Extract the (x, y) coordinate from the center of the cell holding the provided text.  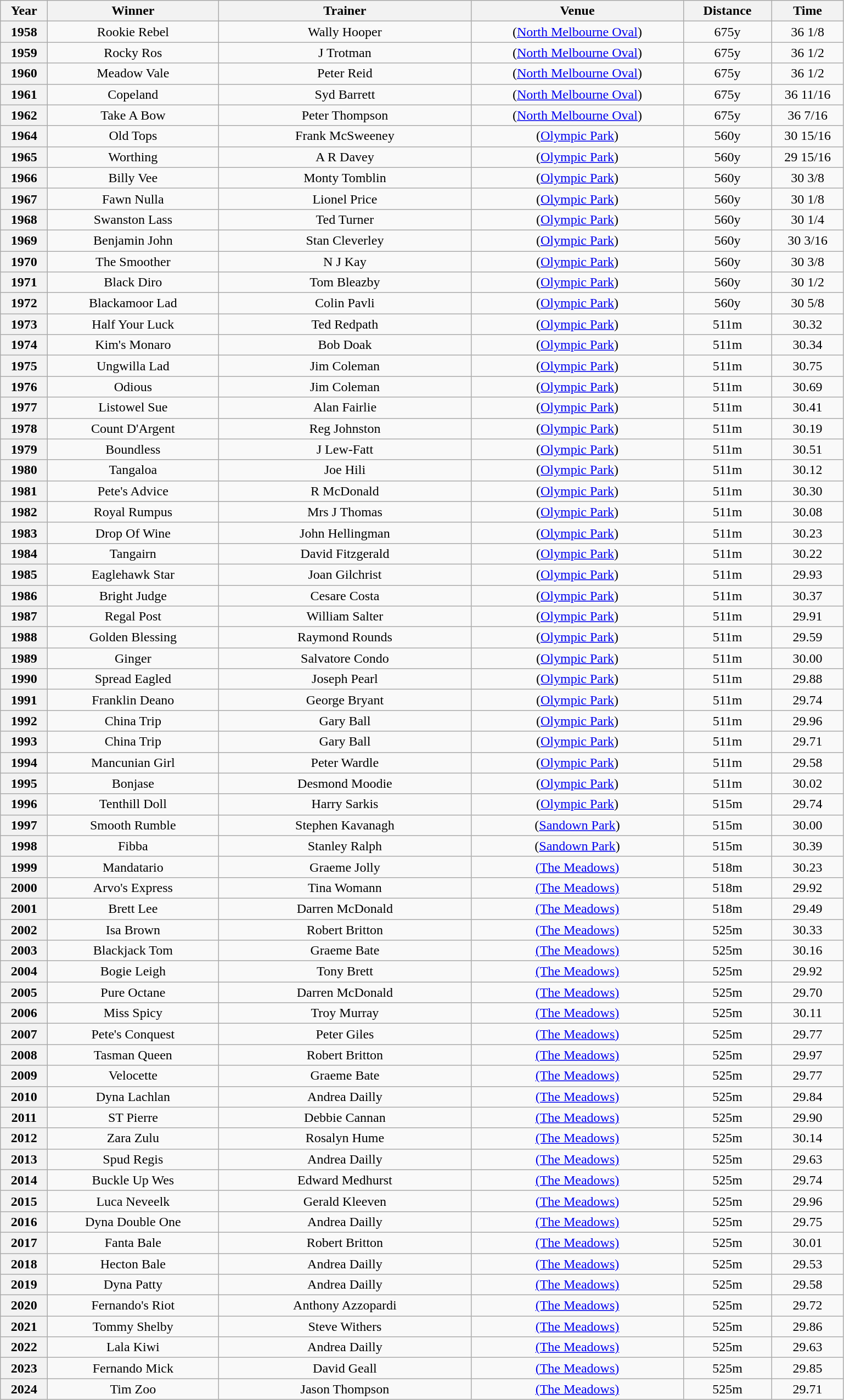
Royal Rumpus (133, 512)
30.16 (808, 951)
Kim's Monaro (133, 345)
30.08 (808, 512)
1960 (24, 74)
1996 (24, 804)
Stanley Ralph (345, 846)
29.59 (808, 637)
2010 (24, 1097)
Lionel Price (345, 199)
29.88 (808, 679)
2015 (24, 1201)
1985 (24, 574)
2018 (24, 1263)
William Salter (345, 617)
2007 (24, 1034)
29.93 (808, 574)
Bob Doak (345, 345)
1969 (24, 240)
30.37 (808, 595)
Count D'Argent (133, 428)
Troy Murray (345, 1013)
Tommy Shelby (133, 1326)
Tenthill Doll (133, 804)
Take A Bow (133, 115)
29.85 (808, 1368)
Luca Neveelk (133, 1201)
2020 (24, 1306)
Stephen Kavanagh (345, 825)
Dyna Double One (133, 1222)
Listowel Sue (133, 408)
2002 (24, 930)
Black Diro (133, 283)
2004 (24, 972)
Colin Pavli (345, 303)
29.72 (808, 1306)
Trainer (345, 11)
Pure Octane (133, 992)
Miss Spicy (133, 1013)
Cesare Costa (345, 595)
Monty Tomblin (345, 178)
Joseph Pearl (345, 679)
36 7/16 (808, 115)
1962 (24, 115)
Dyna Patty (133, 1285)
1965 (24, 157)
30 1/8 (808, 199)
Golden Blessing (133, 637)
Tasman Queen (133, 1055)
The Smoother (133, 262)
Ted Redpath (345, 324)
29.75 (808, 1222)
1986 (24, 595)
1984 (24, 554)
30.34 (808, 345)
30.39 (808, 846)
Isa Brown (133, 930)
Drop Of Wine (133, 533)
Blackamoor Lad (133, 303)
Peter Giles (345, 1034)
1973 (24, 324)
David Geall (345, 1368)
29.91 (808, 617)
2001 (24, 908)
Rosalyn Hume (345, 1138)
2021 (24, 1326)
Benjamin John (133, 240)
29.84 (808, 1097)
Zara Zulu (133, 1138)
1988 (24, 637)
John Hellingman (345, 533)
2008 (24, 1055)
Copeland (133, 94)
Tina Womann (345, 888)
Odious (133, 387)
Pete's Advice (133, 491)
30.22 (808, 554)
Year (24, 11)
1974 (24, 345)
Arvo's Express (133, 888)
30.41 (808, 408)
1966 (24, 178)
Hecton Bale (133, 1263)
1958 (24, 32)
1968 (24, 219)
Bogie Leigh (133, 972)
Mandatario (133, 867)
Frank McSweeney (345, 136)
Bright Judge (133, 595)
Joan Gilchrist (345, 574)
Ted Turner (345, 219)
1991 (24, 700)
Venue (577, 11)
Ginger (133, 658)
30.19 (808, 428)
1980 (24, 470)
A R Davey (345, 157)
Edward Medhurst (345, 1180)
Tangairn (133, 554)
Reg Johnston (345, 428)
Graeme Jolly (345, 867)
Ungwilla Lad (133, 366)
Fernando's Riot (133, 1306)
Wally Hooper (345, 32)
30.12 (808, 470)
Worthing (133, 157)
Fawn Nulla (133, 199)
1983 (24, 533)
R McDonald (345, 491)
1972 (24, 303)
Syd Barrett (345, 94)
1993 (24, 742)
Raymond Rounds (345, 637)
30 3/16 (808, 240)
Anthony Azzopardi (345, 1306)
ST Pierre (133, 1117)
1995 (24, 783)
1976 (24, 387)
2016 (24, 1222)
2000 (24, 888)
Jason Thompson (345, 1389)
N J Kay (345, 262)
30.30 (808, 491)
Billy Vee (133, 178)
1992 (24, 721)
30.32 (808, 324)
Tangaloa (133, 470)
Tom Bleazby (345, 283)
Tim Zoo (133, 1389)
Steve Withers (345, 1326)
Spud Regis (133, 1159)
Rookie Rebel (133, 32)
2022 (24, 1347)
30 5/8 (808, 303)
29.70 (808, 992)
29.49 (808, 908)
1997 (24, 825)
36 11/16 (808, 94)
29 15/16 (808, 157)
1967 (24, 199)
29.53 (808, 1263)
1981 (24, 491)
Smooth Rumble (133, 825)
30.51 (808, 449)
Mancunian Girl (133, 763)
30.11 (808, 1013)
1977 (24, 408)
2012 (24, 1138)
Velocette (133, 1076)
Old Tops (133, 136)
29.90 (808, 1117)
1964 (24, 136)
Rocky Ros (133, 53)
Harry Sarkis (345, 804)
30 15/16 (808, 136)
1979 (24, 449)
Eaglehawk Star (133, 574)
1998 (24, 846)
30.14 (808, 1138)
1990 (24, 679)
Fibba (133, 846)
1989 (24, 658)
1959 (24, 53)
Tony Brett (345, 972)
Fernando Mick (133, 1368)
1987 (24, 617)
1975 (24, 366)
2011 (24, 1117)
1982 (24, 512)
David Fitzgerald (345, 554)
2009 (24, 1076)
Mrs J Thomas (345, 512)
J Trotman (345, 53)
Stan Cleverley (345, 240)
Bonjase (133, 783)
Lala Kiwi (133, 1347)
Blackjack Tom (133, 951)
J Lew-Fatt (345, 449)
36 1/8 (808, 32)
2005 (24, 992)
2013 (24, 1159)
30 1/4 (808, 219)
Half Your Luck (133, 324)
2023 (24, 1368)
30.01 (808, 1243)
Desmond Moodie (345, 783)
Joe Hili (345, 470)
29.97 (808, 1055)
Peter Wardle (345, 763)
2014 (24, 1180)
Winner (133, 11)
Regal Post (133, 617)
1970 (24, 262)
Buckle Up Wes (133, 1180)
2019 (24, 1285)
Swanston Lass (133, 219)
Fanta Bale (133, 1243)
1961 (24, 94)
29.86 (808, 1326)
1978 (24, 428)
2006 (24, 1013)
Spread Eagled (133, 679)
2003 (24, 951)
Franklin Deano (133, 700)
Pete's Conquest (133, 1034)
30.02 (808, 783)
1994 (24, 763)
1971 (24, 283)
30.75 (808, 366)
2017 (24, 1243)
1999 (24, 867)
2024 (24, 1389)
Dyna Lachlan (133, 1097)
George Bryant (345, 700)
Peter Thompson (345, 115)
Time (808, 11)
30.69 (808, 387)
Alan Fairlie (345, 408)
30 1/2 (808, 283)
Peter Reid (345, 74)
Meadow Vale (133, 74)
30.33 (808, 930)
Distance (728, 11)
Salvatore Condo (345, 658)
Debbie Cannan (345, 1117)
Boundless (133, 449)
Gerald Kleeven (345, 1201)
Brett Lee (133, 908)
